Output the [x, y] coordinate of the center of the cell containing the given text.  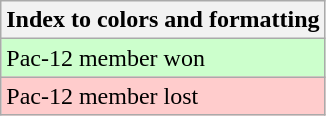
Index to colors and formatting [163, 20]
Pac-12 member lost [163, 96]
Pac-12 member won [163, 58]
